Capture the cell that displays the provided text and extract its [X, Y] central coordinate. 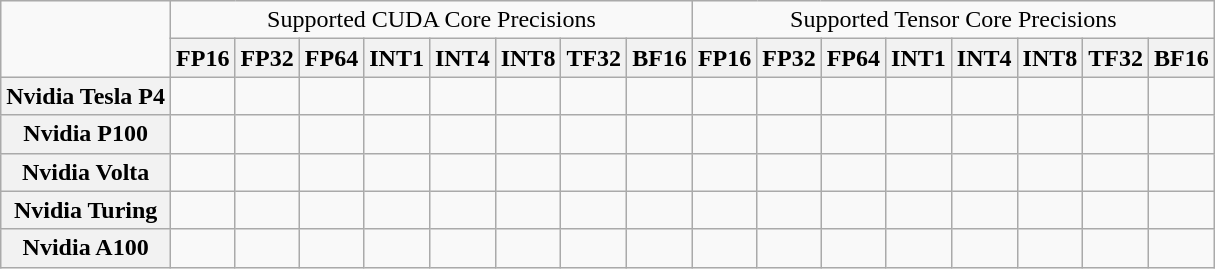
Nvidia Volta [86, 172]
Nvidia Turing [86, 210]
Supported CUDA Core Precisions [432, 20]
Nvidia A100 [86, 248]
Supported Tensor Core Precisions [953, 20]
Nvidia P100 [86, 134]
Nvidia Tesla P4 [86, 96]
